Return [x, y] of the center of cell containing provided text 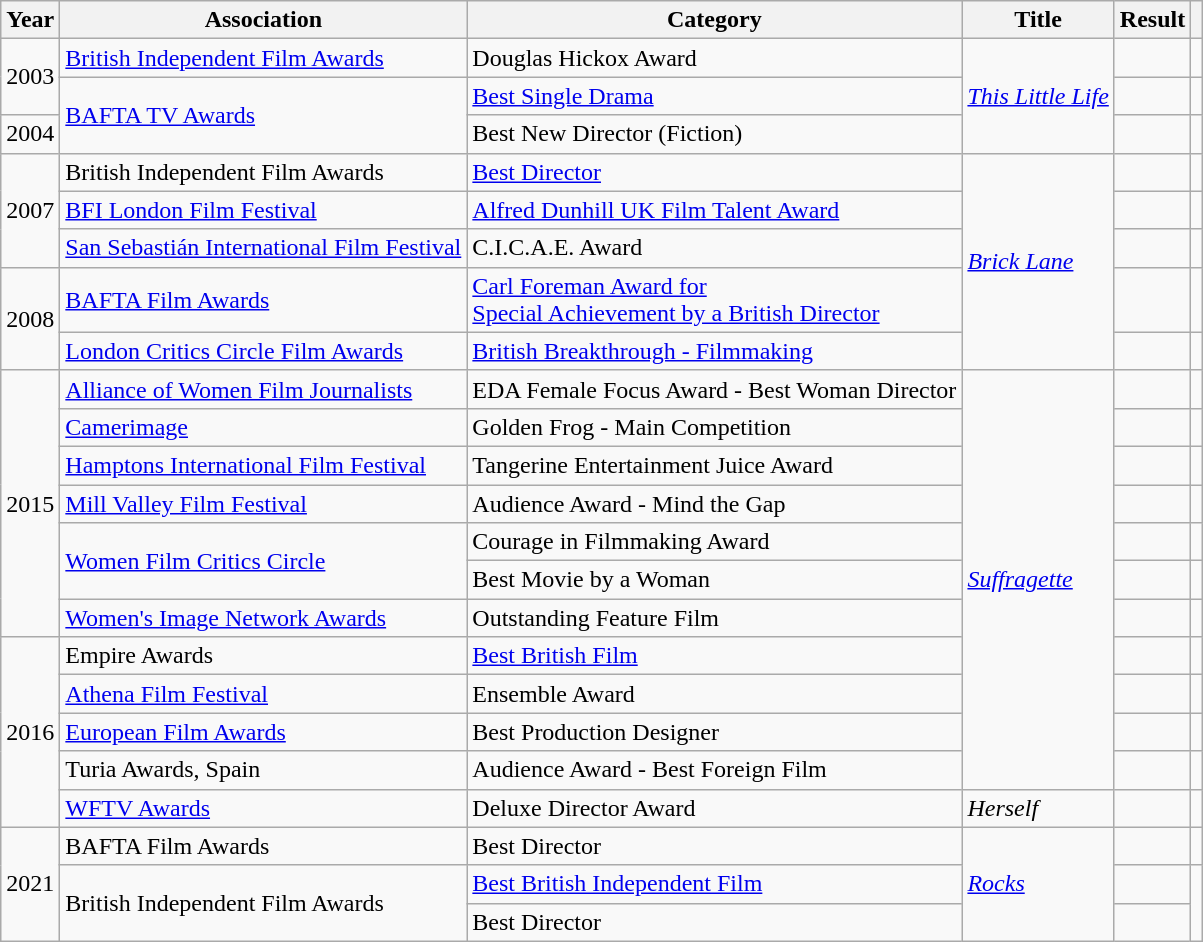
EDA Female Focus Award - Best Woman Director [714, 389]
Brick Lane [1038, 262]
C.I.C.A.E. Award [714, 248]
Association [264, 20]
San Sebastián International Film Festival [264, 248]
Turia Awards, Spain [264, 770]
Category [714, 20]
Rocks [1038, 884]
Audience Award - Mind the Gap [714, 503]
2003 [30, 77]
2021 [30, 884]
Athena Film Festival [264, 694]
Alliance of Women Film Journalists [264, 389]
Carl Foreman Award forSpecial Achievement by a British Director [714, 300]
Golden Frog - Main Competition [714, 427]
2016 [30, 732]
Ensemble Award [714, 694]
Best New Director (Fiction) [714, 134]
Camerimage [264, 427]
Year [30, 20]
2015 [30, 503]
Alfred Dunhill UK Film Talent Award [714, 210]
London Critics Circle Film Awards [264, 351]
Result [1152, 20]
2004 [30, 134]
Best Production Designer [714, 732]
Deluxe Director Award [714, 808]
British Breakthrough - Filmmaking [714, 351]
Suffragette [1038, 580]
Mill Valley Film Festival [264, 503]
This Little Life [1038, 96]
Title [1038, 20]
2007 [30, 210]
Women's Image Network Awards [264, 618]
Tangerine Entertainment Juice Award [714, 465]
Herself [1038, 808]
Courage in Filmmaking Award [714, 542]
Audience Award - Best Foreign Film [714, 770]
Best Single Drama [714, 96]
BAFTA TV Awards [264, 115]
European Film Awards [264, 732]
Best British Independent Film [714, 884]
Best British Film [714, 656]
2008 [30, 318]
Best Movie by a Woman [714, 580]
Women Film Critics Circle [264, 561]
Empire Awards [264, 656]
Outstanding Feature Film [714, 618]
BFI London Film Festival [264, 210]
WFTV Awards [264, 808]
Douglas Hickox Award [714, 58]
Hamptons International Film Festival [264, 465]
